Find where the given text appears and provide that cell's center as [X, Y] coordinate. 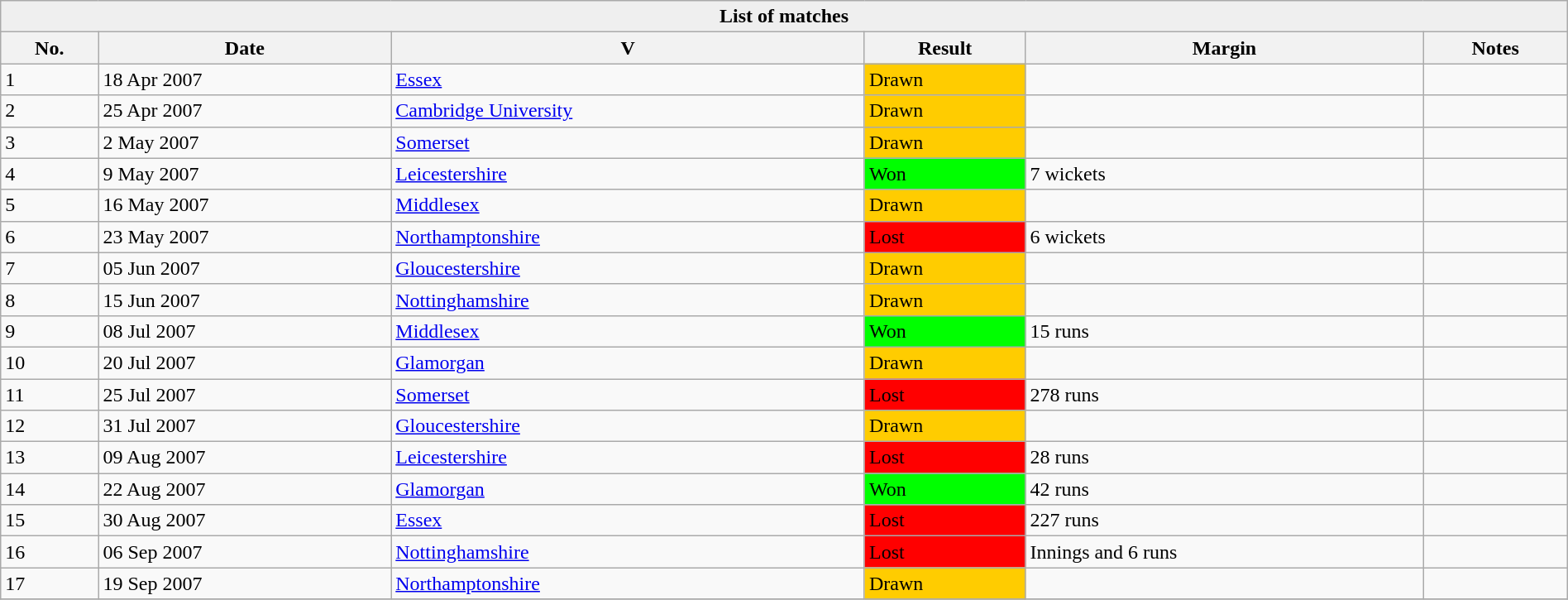
No. [50, 48]
278 runs [1224, 395]
09 Aug 2007 [245, 458]
06 Sep 2007 [245, 552]
Margin [1224, 48]
3 [50, 142]
08 Jul 2007 [245, 331]
15 Jun 2007 [245, 300]
22 Aug 2007 [245, 489]
13 [50, 458]
16 [50, 552]
2 [50, 111]
25 Jul 2007 [245, 395]
9 May 2007 [245, 174]
9 [50, 331]
19 Sep 2007 [245, 583]
227 runs [1224, 521]
V [629, 48]
8 [50, 300]
18 Apr 2007 [245, 79]
17 [50, 583]
10 [50, 362]
6 [50, 237]
12 [50, 426]
15 runs [1224, 331]
15 [50, 521]
2 May 2007 [245, 142]
42 runs [1224, 489]
Innings and 6 runs [1224, 552]
7 [50, 268]
6 wickets [1224, 237]
List of matches [784, 17]
23 May 2007 [245, 237]
1 [50, 79]
5 [50, 205]
14 [50, 489]
Notes [1495, 48]
Cambridge University [629, 111]
31 Jul 2007 [245, 426]
16 May 2007 [245, 205]
05 Jun 2007 [245, 268]
Result [944, 48]
4 [50, 174]
28 runs [1224, 458]
7 wickets [1224, 174]
Date [245, 48]
20 Jul 2007 [245, 362]
25 Apr 2007 [245, 111]
30 Aug 2007 [245, 521]
11 [50, 395]
